From the cell containing the given text, extract its center point as (X, Y) coordinate. 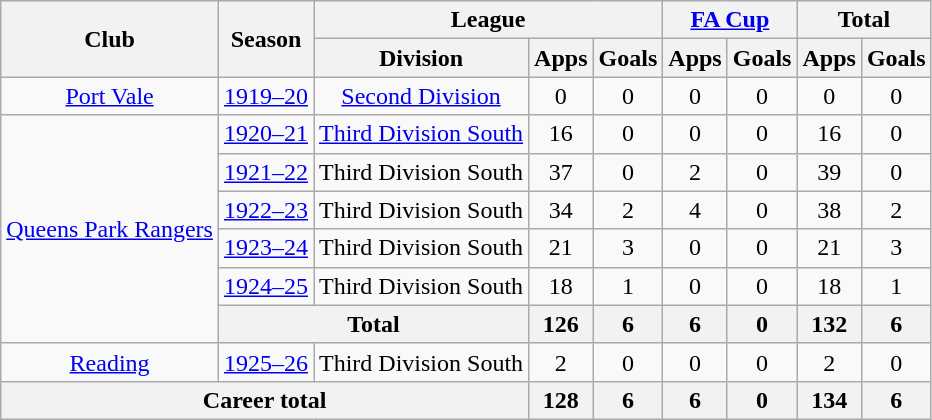
37 (561, 172)
39 (829, 172)
34 (561, 210)
Queens Park Rangers (110, 229)
Division (422, 58)
126 (561, 324)
1921–22 (266, 172)
134 (829, 400)
Season (266, 39)
38 (829, 210)
Port Vale (110, 96)
1925–26 (266, 362)
1920–21 (266, 134)
Reading (110, 362)
1919–20 (266, 96)
4 (695, 210)
Club (110, 39)
1923–24 (266, 248)
132 (829, 324)
Second Division (422, 96)
FA Cup (730, 20)
League (488, 20)
128 (561, 400)
1924–25 (266, 286)
Career total (265, 400)
1922–23 (266, 210)
